Locate the cell with the specified text and output its (x, y) center coordinate. 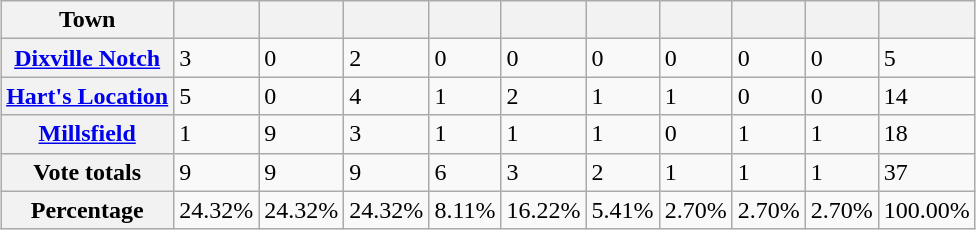
Vote totals (88, 172)
4 (386, 96)
Hart's Location (88, 96)
Percentage (88, 210)
6 (465, 172)
16.22% (544, 210)
Millsfield (88, 134)
100.00% (926, 210)
Town (88, 20)
8.11% (465, 210)
14 (926, 96)
5.41% (622, 210)
18 (926, 134)
Dixville Notch (88, 58)
37 (926, 172)
